Provide the [x, y] coordinate of the cell's center where the given text is located.  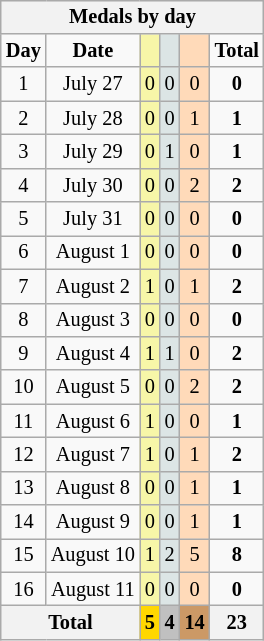
August 7 [93, 455]
August 4 [93, 354]
7 [24, 286]
August 6 [93, 421]
9 [24, 354]
August 9 [93, 522]
12 [24, 455]
10 [24, 387]
August 11 [93, 589]
15 [24, 556]
July 31 [93, 219]
August 3 [93, 320]
July 28 [93, 118]
July 29 [93, 152]
16 [24, 589]
Day [24, 51]
July 30 [93, 185]
Date [93, 51]
August 1 [93, 253]
23 [237, 623]
August 5 [93, 387]
August 2 [93, 286]
13 [24, 488]
6 [24, 253]
3 [24, 152]
August 10 [93, 556]
July 27 [93, 84]
11 [24, 421]
August 8 [93, 488]
Medals by day [132, 17]
